Detect which cell encompasses the target text, then output its (X, Y) center coordinate. 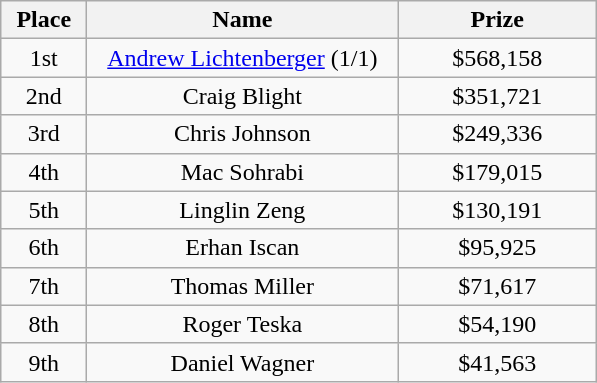
8th (44, 324)
$351,721 (498, 96)
9th (44, 362)
Andrew Lichtenberger (1/1) (242, 58)
$95,925 (498, 248)
Linglin Zeng (242, 210)
5th (44, 210)
4th (44, 172)
Place (44, 20)
Name (242, 20)
Daniel Wagner (242, 362)
$249,336 (498, 134)
$71,617 (498, 286)
3rd (44, 134)
$41,563 (498, 362)
2nd (44, 96)
Roger Teska (242, 324)
1st (44, 58)
Chris Johnson (242, 134)
Prize (498, 20)
Mac Sohrabi (242, 172)
$54,190 (498, 324)
7th (44, 286)
Erhan Iscan (242, 248)
Craig Blight (242, 96)
$130,191 (498, 210)
Thomas Miller (242, 286)
$179,015 (498, 172)
$568,158 (498, 58)
6th (44, 248)
